Scan for the cell matching the given text and deliver its (X, Y) coordinate at center. 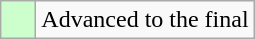
Advanced to the final (145, 20)
